Output the (X, Y) coordinate of the center of the cell containing the given text.  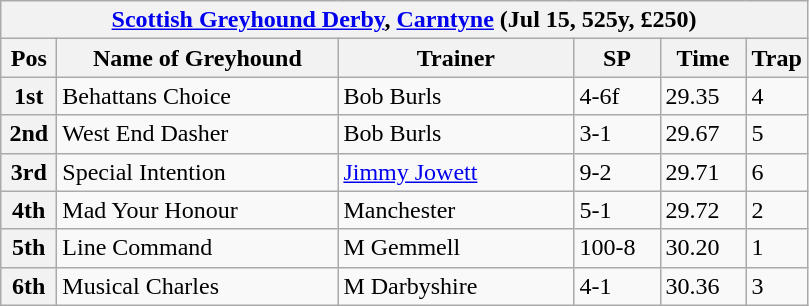
29.67 (703, 134)
4 (776, 96)
29.72 (703, 210)
29.35 (703, 96)
3 (776, 286)
Musical Charles (198, 286)
100-8 (617, 248)
Trainer (456, 58)
West End Dasher (198, 134)
5-1 (617, 210)
2 (776, 210)
4-1 (617, 286)
Special Intention (198, 172)
6 (776, 172)
2nd (29, 134)
6th (29, 286)
M Gemmell (456, 248)
Behattans Choice (198, 96)
3rd (29, 172)
Jimmy Jowett (456, 172)
29.71 (703, 172)
9-2 (617, 172)
Trap (776, 58)
Line Command (198, 248)
Time (703, 58)
30.20 (703, 248)
4-6f (617, 96)
Pos (29, 58)
Manchester (456, 210)
4th (29, 210)
Scottish Greyhound Derby, Carntyne (Jul 15, 525y, £250) (404, 20)
SP (617, 58)
Name of Greyhound (198, 58)
Mad Your Honour (198, 210)
30.36 (703, 286)
5 (776, 134)
3-1 (617, 134)
5th (29, 248)
M Darbyshire (456, 286)
1st (29, 96)
1 (776, 248)
